Return the (x, y) coordinate for the center point of the cell that contains the specified text.  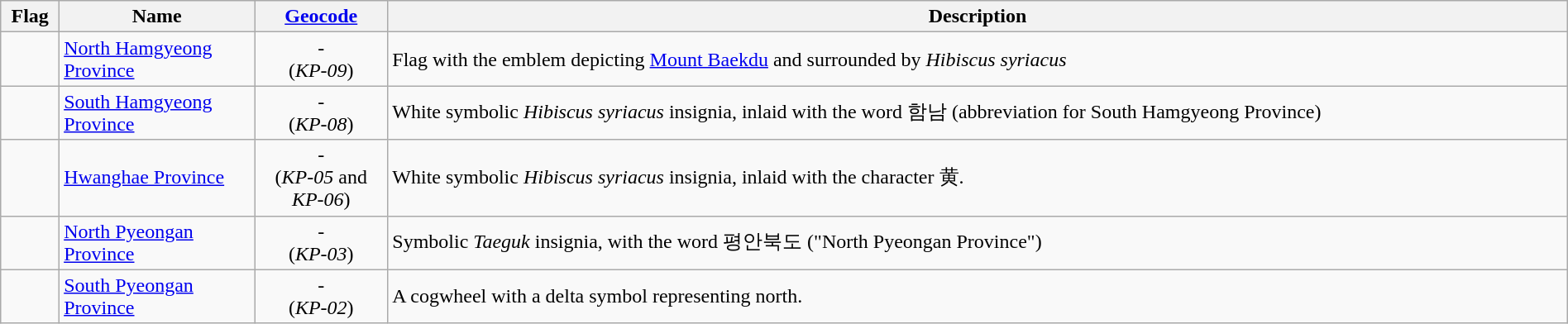
South Pyeongan Province (157, 296)
Symbolic Taeguk insignia, with the word 평안북도 ("North Pyeongan Province") (978, 243)
-(KP-09) (321, 60)
Description (978, 17)
Geocode (321, 17)
Hwanghae Province (157, 178)
South Hamgyeong Province (157, 112)
Name (157, 17)
-(KP-08) (321, 112)
-(KP-03) (321, 243)
North Pyeongan Province (157, 243)
-(KP-05 and KP-06) (321, 178)
White symbolic Hibiscus syriacus insignia, inlaid with the word 함남 (abbreviation for South Hamgyeong Province) (978, 112)
White symbolic Hibiscus syriacus insignia, inlaid with the character 黄. (978, 178)
A cogwheel with a delta symbol representing north. (978, 296)
-(KP-02) (321, 296)
North Hamgyeong Province (157, 60)
Flag with the emblem depicting Mount Baekdu and surrounded by Hibiscus syriacus (978, 60)
Flag (30, 17)
